Provide the [X, Y] coordinate of the cell's center where the given text is located.  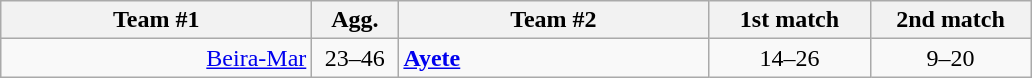
Team #1 [156, 20]
Agg. [355, 20]
14–26 [790, 58]
1st match [790, 20]
Team #2 [554, 20]
2nd match [950, 20]
23–46 [355, 58]
Beira-Mar [156, 58]
Ayete [554, 58]
9–20 [950, 58]
